Output the (X, Y) coordinate of the center of the cell containing the given text.  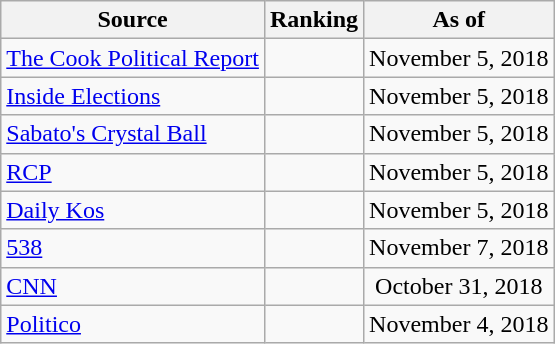
CNN (133, 286)
As of (459, 20)
RCP (133, 172)
Daily Kos (133, 210)
The Cook Political Report (133, 58)
Sabato's Crystal Ball (133, 134)
538 (133, 248)
November 7, 2018 (459, 248)
Inside Elections (133, 96)
October 31, 2018 (459, 286)
Politico (133, 324)
Source (133, 20)
November 4, 2018 (459, 324)
Ranking (314, 20)
